Pinpoint the cell where the given text exists, returning its (X, Y) midpoint coordinate. 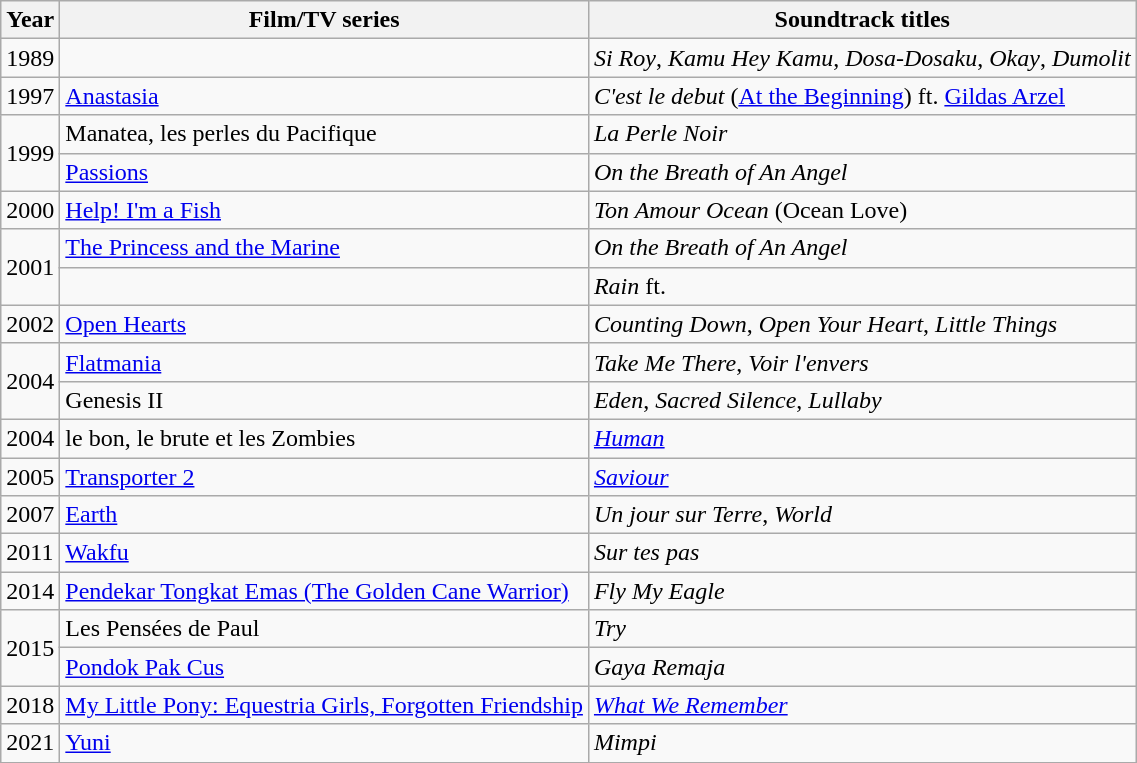
Take Me There, Voir l'envers (862, 362)
Si Roy, Kamu Hey Kamu, Dosa-Dosaku, Okay, Dumolit (862, 58)
2005 (30, 477)
Sur tes pas (862, 553)
What We Remember (862, 705)
Transporter 2 (324, 477)
Eden, Sacred Silence, Lullaby (862, 400)
Ton Amour Ocean (Ocean Love) (862, 210)
2021 (30, 743)
Wakfu (324, 553)
2014 (30, 591)
2000 (30, 210)
Passions (324, 172)
Year (30, 20)
Flatmania (324, 362)
La Perle Noir (862, 134)
Un jour sur Terre, World (862, 515)
Open Hearts (324, 324)
Saviour (862, 477)
Les Pensées de Paul (324, 629)
2002 (30, 324)
Earth (324, 515)
2015 (30, 648)
The Princess and the Marine (324, 248)
1989 (30, 58)
Mimpi (862, 743)
Try (862, 629)
Counting Down, Open Your Heart, Little Things (862, 324)
le bon, le brute et les Zombies (324, 438)
My Little Pony: Equestria Girls, Forgotten Friendship (324, 705)
C'est le debut (At the Beginning) ft. Gildas Arzel (862, 96)
Human (862, 438)
1999 (30, 153)
Genesis II (324, 400)
Yuni (324, 743)
Help! I'm a Fish (324, 210)
2007 (30, 515)
Pondok Pak Cus (324, 667)
Film/TV series (324, 20)
Rain ft. (862, 286)
2001 (30, 267)
Gaya Remaja (862, 667)
Fly My Eagle (862, 591)
2018 (30, 705)
1997 (30, 96)
Soundtrack titles (862, 20)
Anastasia (324, 96)
Manatea, les perles du Pacifique (324, 134)
Pendekar Tongkat Emas (The Golden Cane Warrior) (324, 591)
2011 (30, 553)
